From the cell containing the given text, extract its center point as (X, Y) coordinate. 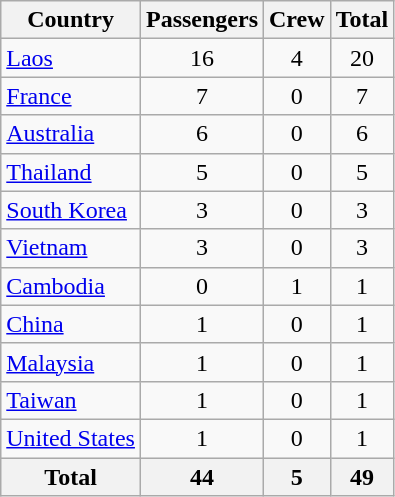
Crew (298, 20)
Country (71, 20)
20 (362, 58)
South Korea (71, 210)
Passengers (202, 20)
49 (362, 477)
Thailand (71, 172)
4 (298, 58)
Vietnam (71, 248)
United States (71, 438)
Laos (71, 58)
44 (202, 477)
16 (202, 58)
China (71, 324)
France (71, 96)
Australia (71, 134)
Cambodia (71, 286)
Malaysia (71, 362)
Taiwan (71, 400)
